Extract the (X, Y) coordinate from the center of the cell holding the provided text.  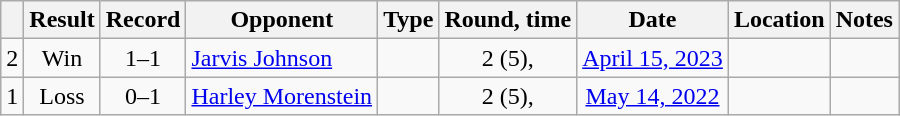
2 (12, 58)
Type (408, 20)
Date (653, 20)
Harley Morenstein (282, 96)
Round, time (508, 20)
Location (779, 20)
Jarvis Johnson (282, 58)
Result (62, 20)
0–1 (143, 96)
May 14, 2022 (653, 96)
1–1 (143, 58)
Opponent (282, 20)
Win (62, 58)
Loss (62, 96)
April 15, 2023 (653, 58)
Record (143, 20)
1 (12, 96)
Notes (864, 20)
